Determine the (x, y) coordinate at the center of the cell enclosing the given text.  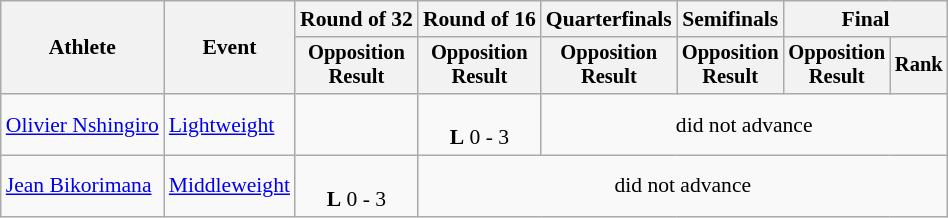
Olivier Nshingiro (82, 124)
Event (230, 48)
Middleweight (230, 186)
Jean Bikorimana (82, 186)
Semifinals (730, 19)
Final (865, 19)
Lightweight (230, 124)
Round of 32 (356, 19)
Athlete (82, 48)
Rank (919, 66)
Round of 16 (480, 19)
Quarterfinals (609, 19)
